Capture the cell that displays the provided text and extract its (x, y) central coordinate. 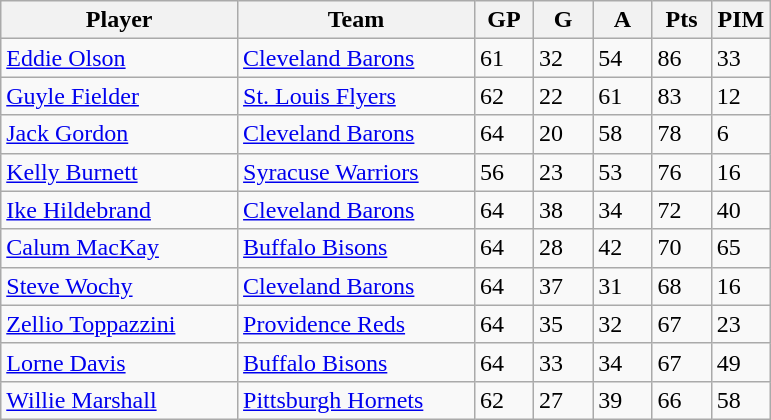
St. Louis Flyers (356, 96)
72 (682, 210)
Pittsburgh Hornets (356, 400)
70 (682, 248)
Lorne Davis (120, 362)
40 (740, 210)
Calum MacKay (120, 248)
27 (564, 400)
6 (740, 134)
38 (564, 210)
Kelly Burnett (120, 172)
86 (682, 58)
Player (120, 20)
49 (740, 362)
76 (682, 172)
GP (504, 20)
39 (622, 400)
31 (622, 286)
Guyle Fielder (120, 96)
Ike Hildebrand (120, 210)
83 (682, 96)
PIM (740, 20)
20 (564, 134)
12 (740, 96)
54 (622, 58)
Eddie Olson (120, 58)
Willie Marshall (120, 400)
56 (504, 172)
Pts (682, 20)
66 (682, 400)
42 (622, 248)
22 (564, 96)
Team (356, 20)
68 (682, 286)
G (564, 20)
Jack Gordon (120, 134)
37 (564, 286)
65 (740, 248)
A (622, 20)
28 (564, 248)
Syracuse Warriors (356, 172)
Steve Wochy (120, 286)
Zellio Toppazzini (120, 324)
53 (622, 172)
35 (564, 324)
78 (682, 134)
Providence Reds (356, 324)
